Locate the cell with the specified text and output its [X, Y] center coordinate. 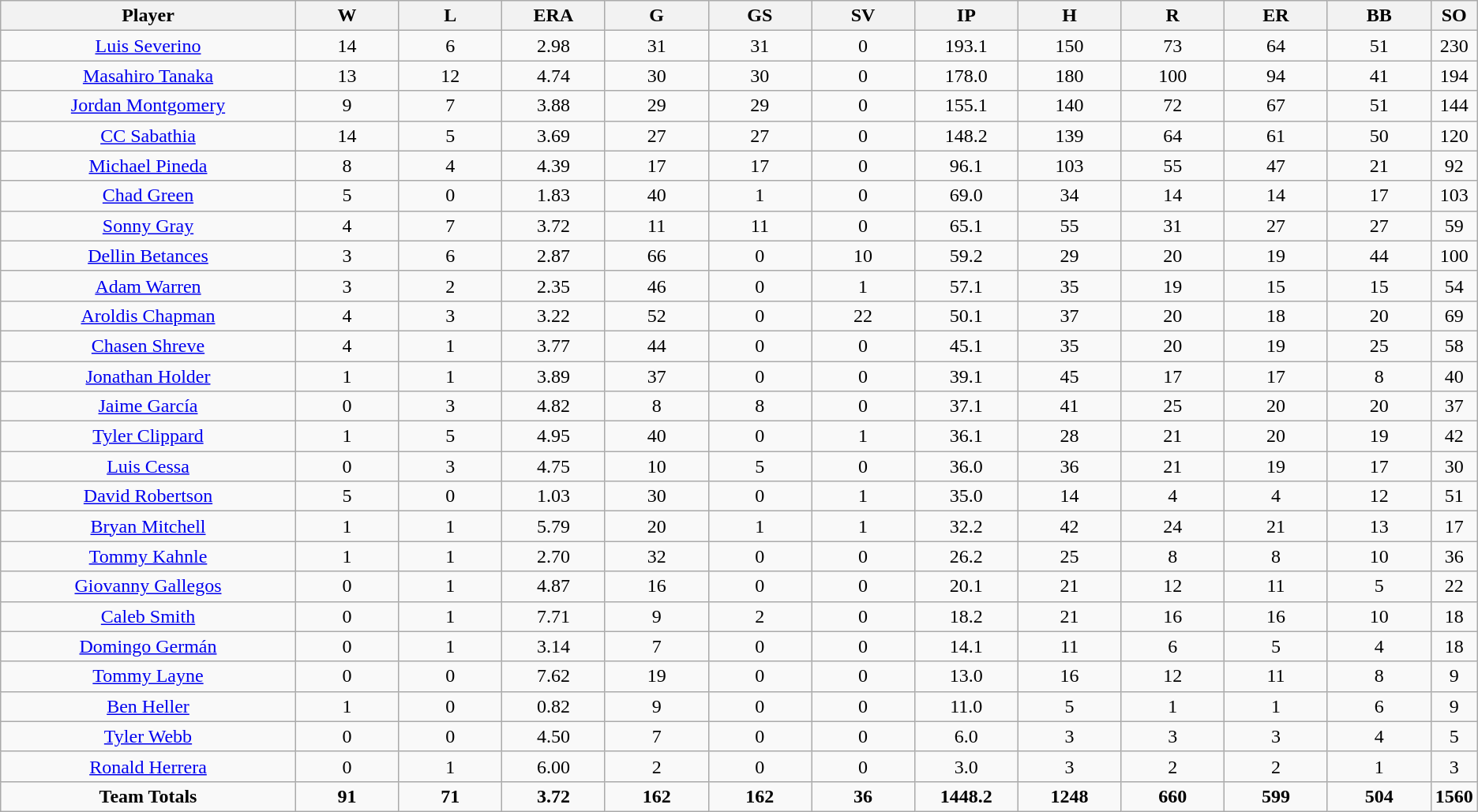
37.1 [966, 406]
2.35 [554, 286]
2.98 [554, 46]
35.0 [966, 496]
3.77 [554, 346]
47 [1276, 166]
0.82 [554, 706]
David Robertson [148, 496]
193.1 [966, 46]
Chasen Shreve [148, 346]
148.2 [966, 136]
3.22 [554, 316]
26.2 [966, 556]
Michael Pineda [148, 166]
3.14 [554, 646]
4.39 [554, 166]
1560 [1454, 796]
Caleb Smith [148, 616]
CC Sabathia [148, 136]
155.1 [966, 106]
ER [1276, 16]
34 [1069, 196]
R [1173, 16]
32.2 [966, 526]
14.1 [966, 646]
59.2 [966, 256]
3.0 [966, 766]
96.1 [966, 166]
SV [864, 16]
Ronald Herrera [148, 766]
59 [1454, 226]
45 [1069, 376]
G [657, 16]
Bryan Mitchell [148, 526]
140 [1069, 106]
Luis Cessa [148, 466]
Aroldis Chapman [148, 316]
73 [1173, 46]
1.83 [554, 196]
4.87 [554, 586]
Masahiro Tanaka [148, 76]
150 [1069, 46]
52 [657, 316]
4.75 [554, 466]
Domingo Germán [148, 646]
13.0 [966, 676]
91 [347, 796]
660 [1173, 796]
Ben Heller [148, 706]
65.1 [966, 226]
120 [1454, 136]
Sonny Gray [148, 226]
BB [1379, 16]
32 [657, 556]
4.95 [554, 436]
7.71 [554, 616]
Giovanny Gallegos [148, 586]
69 [1454, 316]
GS [760, 16]
2.87 [554, 256]
2.70 [554, 556]
66 [657, 256]
W [347, 16]
Player [148, 16]
39.1 [966, 376]
3.88 [554, 106]
ERA [554, 16]
Tommy Kahnle [148, 556]
599 [1276, 796]
Chad Green [148, 196]
Dellin Betances [148, 256]
4.74 [554, 76]
4.50 [554, 736]
24 [1173, 526]
72 [1173, 106]
6.00 [554, 766]
45.1 [966, 346]
H [1069, 16]
36.0 [966, 466]
Jordan Montgomery [148, 106]
Team Totals [148, 796]
Tommy Layne [148, 676]
67 [1276, 106]
69.0 [966, 196]
18.2 [966, 616]
50 [1379, 136]
3.89 [554, 376]
180 [1069, 76]
Tyler Clippard [148, 436]
Tyler Webb [148, 736]
Luis Severino [148, 46]
94 [1276, 76]
L [450, 16]
504 [1379, 796]
IP [966, 16]
Jaime García [148, 406]
6.0 [966, 736]
194 [1454, 76]
7.62 [554, 676]
50.1 [966, 316]
5.79 [554, 526]
58 [1454, 346]
178.0 [966, 76]
230 [1454, 46]
144 [1454, 106]
92 [1454, 166]
57.1 [966, 286]
1.03 [554, 496]
46 [657, 286]
20.1 [966, 586]
28 [1069, 436]
Jonathan Holder [148, 376]
1248 [1069, 796]
1448.2 [966, 796]
139 [1069, 136]
3.69 [554, 136]
36.1 [966, 436]
SO [1454, 16]
4.82 [554, 406]
Adam Warren [148, 286]
61 [1276, 136]
71 [450, 796]
54 [1454, 286]
11.0 [966, 706]
